Pinpoint the cell where the given text exists, returning its [x, y] midpoint coordinate. 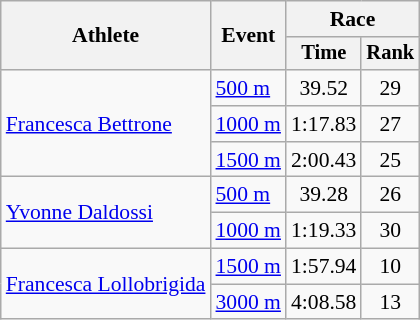
Event [248, 36]
10 [390, 267]
Francesca Bettrone [106, 124]
26 [390, 195]
1:17.83 [324, 124]
2:00.43 [324, 160]
4:08.58 [324, 302]
1:57.94 [324, 267]
29 [390, 88]
39.28 [324, 195]
Time [324, 54]
Athlete [106, 36]
Race [352, 19]
39.52 [324, 88]
13 [390, 302]
30 [390, 231]
Rank [390, 54]
1:19.33 [324, 231]
Francesca Lollobrigida [106, 284]
Yvonne Daldossi [106, 212]
3000 m [248, 302]
27 [390, 124]
25 [390, 160]
